Provide the [X, Y] coordinate of the cell's center where the given text is located.  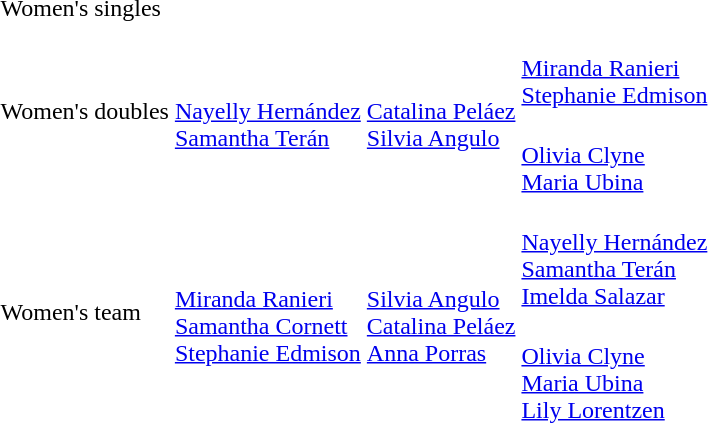
Catalina PeláezSilvia Angulo [441, 112]
Nayelly HernándezSamantha Terán [268, 112]
